Detect which cell encompasses the target text, then output its [X, Y] center coordinate. 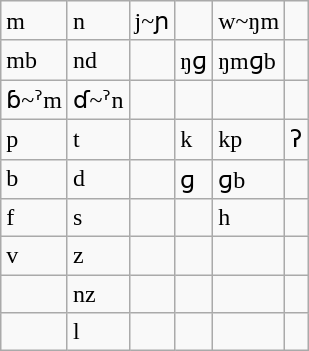
v [34, 256]
l [98, 332]
w~ŋm [249, 21]
z [98, 256]
mb [34, 60]
h [249, 218]
nz [98, 294]
ɓ~ˀm [34, 100]
p [34, 139]
k [194, 139]
f [34, 218]
b [34, 179]
t [98, 139]
n [98, 21]
m [34, 21]
ŋmɡb [249, 60]
nd [98, 60]
kp [249, 139]
ɡ [194, 179]
d [98, 179]
j~ɲ [152, 21]
ɗ~ˀn [98, 100]
ɡb [249, 179]
ʔ [296, 139]
ŋɡ [194, 60]
s [98, 218]
